Scan for the cell matching the given text and deliver its [X, Y] coordinate at center. 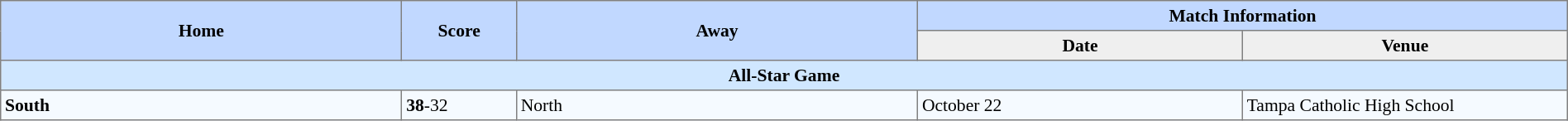
North [716, 105]
Away [716, 31]
South [202, 105]
All-Star Game [784, 75]
Score [460, 31]
Match Information [1243, 16]
38-32 [460, 105]
Home [202, 31]
Date [1080, 46]
Tampa Catholic High School [1404, 105]
October 22 [1080, 105]
Venue [1404, 46]
